Return the (x, y) coordinate for the center point of the cell that contains the specified text.  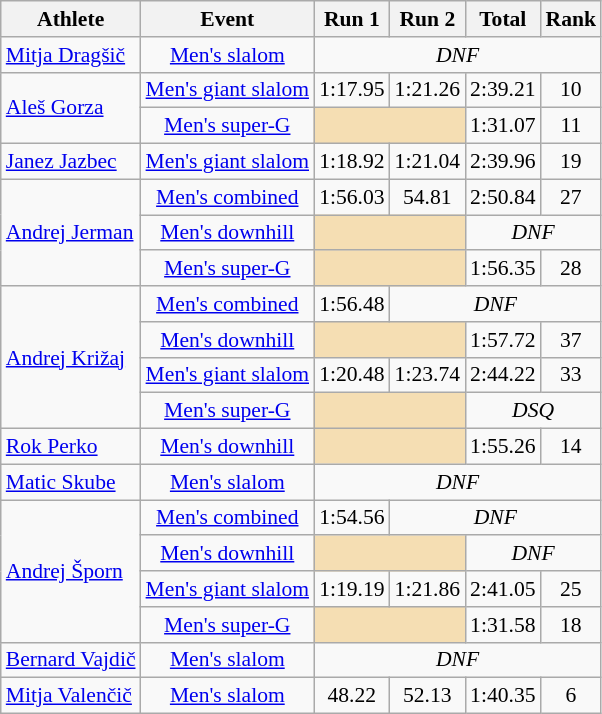
18 (572, 625)
1:56.03 (352, 197)
1:40.35 (502, 696)
1:56.48 (352, 304)
Matic Skube (71, 482)
1:18.92 (352, 162)
33 (572, 375)
Andrej Jerman (71, 232)
27 (572, 197)
28 (572, 269)
1:20.48 (352, 375)
1:21.26 (428, 90)
1:21.86 (428, 589)
1:56.35 (502, 269)
14 (572, 447)
1:31.58 (502, 625)
11 (572, 126)
1:21.04 (428, 162)
Aleš Gorza (71, 108)
1:57.72 (502, 340)
2:50.84 (502, 197)
2:44.22 (502, 375)
1:23.74 (428, 375)
DSQ (533, 411)
2:39.96 (502, 162)
6 (572, 696)
Mitja Dragšič (71, 55)
Mitja Valenčič (71, 696)
1:55.26 (502, 447)
2:41.05 (502, 589)
25 (572, 589)
1:54.56 (352, 518)
Event (228, 19)
Total (502, 19)
1:31.07 (502, 126)
Andrej Šporn (71, 571)
Run 1 (352, 19)
10 (572, 90)
19 (572, 162)
Janez Jazbec (71, 162)
48.22 (352, 696)
Run 2 (428, 19)
Bernard Vajdič (71, 660)
Athlete (71, 19)
1:19.19 (352, 589)
54.81 (428, 197)
Andrej Križaj (71, 357)
1:17.95 (352, 90)
52.13 (428, 696)
Rank (572, 19)
37 (572, 340)
Rok Perko (71, 447)
2:39.21 (502, 90)
